Pinpoint the cell where the given text exists, returning its [x, y] midpoint coordinate. 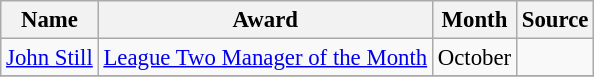
Source [554, 20]
Name [50, 20]
Month [474, 20]
League Two Manager of the Month [265, 58]
October [474, 58]
Award [265, 20]
John Still [50, 58]
